Determine the [X, Y] coordinate at the center of the cell enclosing the given text.  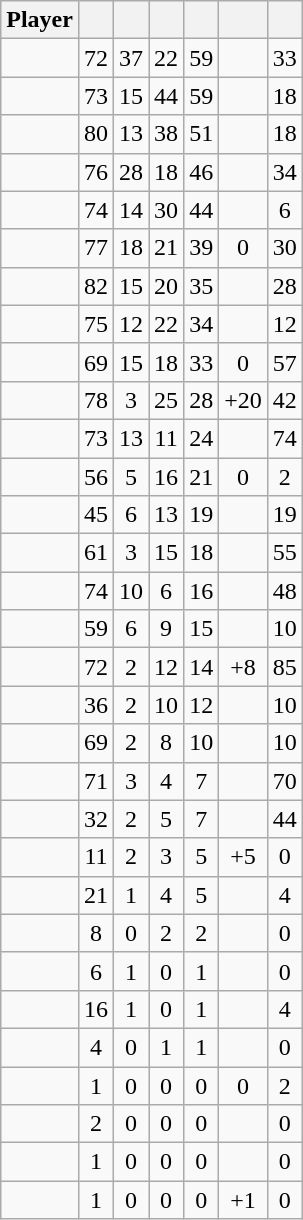
20 [166, 286]
35 [202, 286]
57 [284, 362]
38 [166, 134]
48 [284, 591]
51 [202, 134]
+20 [244, 400]
Player [40, 20]
36 [96, 705]
76 [96, 172]
46 [202, 172]
24 [202, 438]
42 [284, 400]
9 [166, 629]
82 [96, 286]
37 [132, 58]
55 [284, 553]
85 [284, 667]
71 [96, 781]
56 [96, 477]
+8 [244, 667]
39 [202, 248]
75 [96, 324]
+1 [244, 1200]
61 [96, 553]
+5 [244, 857]
80 [96, 134]
77 [96, 248]
70 [284, 781]
25 [166, 400]
78 [96, 400]
45 [96, 515]
32 [96, 819]
